Locate the cell with the specified text and output its [x, y] center coordinate. 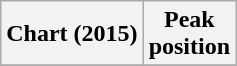
Chart (2015) [72, 34]
Peakposition [189, 34]
